Capture the cell that displays the provided text and extract its (X, Y) central coordinate. 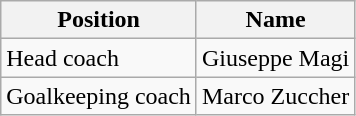
Marco Zuccher (275, 96)
Name (275, 20)
Head coach (99, 58)
Goalkeeping coach (99, 96)
Position (99, 20)
Giuseppe Magi (275, 58)
